From the cell containing the given text, extract its center point as (x, y) coordinate. 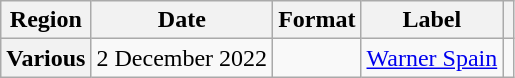
2 December 2022 (182, 58)
Various (46, 58)
Date (182, 20)
Format (317, 20)
Region (46, 20)
Warner Spain (432, 58)
Label (432, 20)
